Identify which cell holds the provided text, then report its [X, Y] central coordinate. 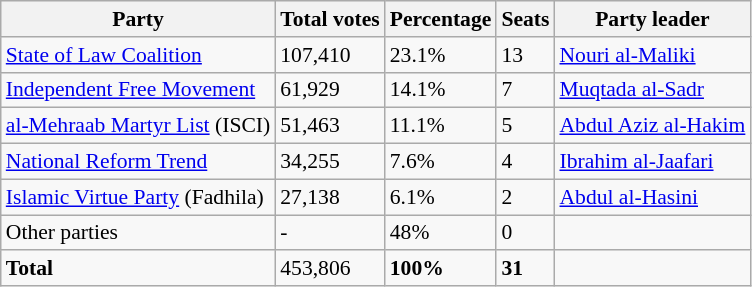
7 [525, 90]
Party leader [652, 19]
5 [525, 126]
31 [525, 269]
11.1% [441, 126]
107,410 [330, 55]
2 [525, 197]
34,255 [330, 162]
Nouri al-Maliki [652, 55]
7.6% [441, 162]
61,929 [330, 90]
Islamic Virtue Party (Fadhila) [138, 197]
13 [525, 55]
100% [441, 269]
Muqtada al-Sadr [652, 90]
National Reform Trend [138, 162]
Ibrahim al-Jaafari [652, 162]
Independent Free Movement [138, 90]
Percentage [441, 19]
27,138 [330, 197]
14.1% [441, 90]
6.1% [441, 197]
48% [441, 233]
23.1% [441, 55]
0 [525, 233]
453,806 [330, 269]
Total votes [330, 19]
al-Mehraab Martyr List (ISCI) [138, 126]
Other parties [138, 233]
State of Law Coalition [138, 55]
Party [138, 19]
Seats [525, 19]
Abdul Aziz al-Hakim [652, 126]
51,463 [330, 126]
- [330, 233]
Total [138, 269]
Abdul al-Hasini [652, 197]
4 [525, 162]
